Locate the cell with the specified text and output its [X, Y] center coordinate. 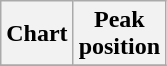
Chart [37, 34]
Peakposition [119, 34]
